Extract the [x, y] coordinate from the center of the cell holding the provided text.  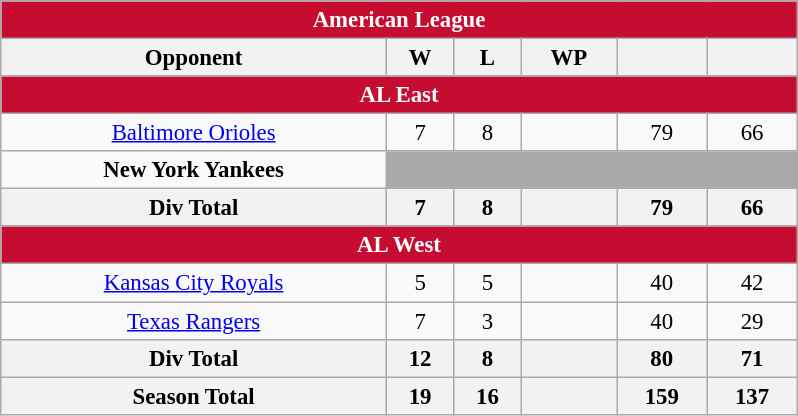
WP [568, 58]
Texas Rangers [194, 321]
19 [420, 396]
80 [662, 358]
American League [399, 20]
71 [752, 358]
12 [420, 358]
Baltimore Orioles [194, 133]
AL West [399, 245]
L [488, 58]
Season Total [194, 396]
Opponent [194, 58]
Kansas City Royals [194, 283]
16 [488, 396]
New York Yankees [194, 170]
42 [752, 283]
AL East [399, 95]
137 [752, 396]
W [420, 58]
29 [752, 321]
3 [488, 321]
159 [662, 396]
